Search for the cell housing the specified text and yield its [x, y] center coordinate. 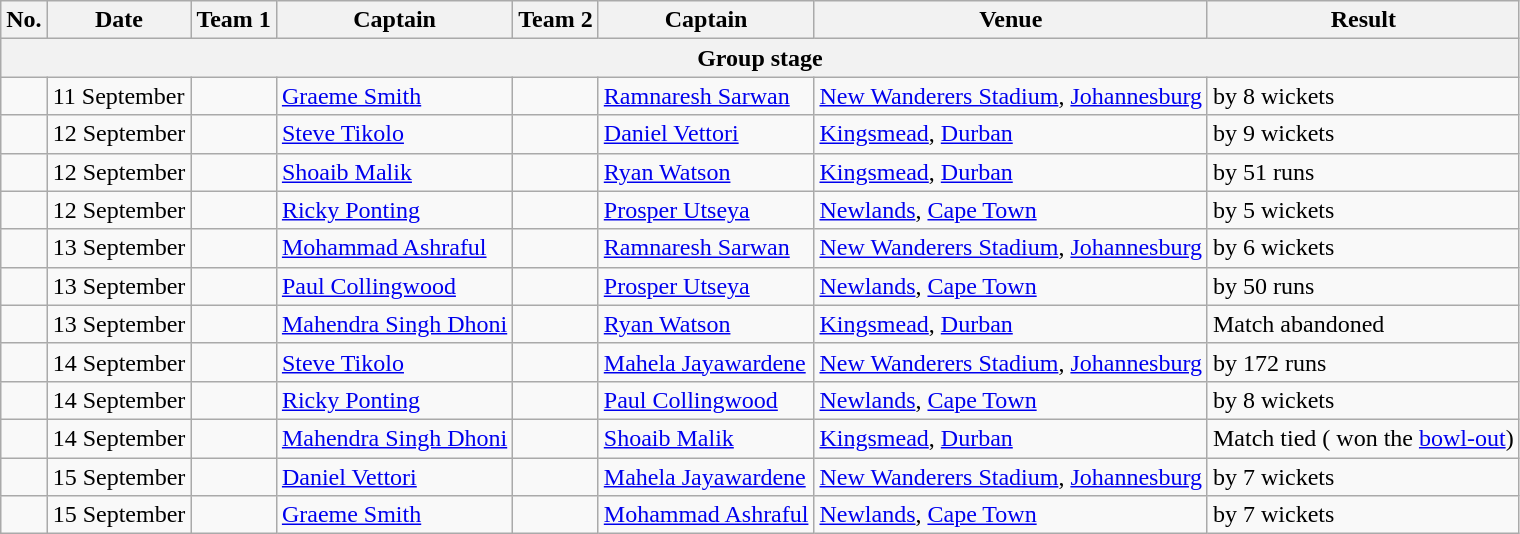
No. [24, 20]
by 5 wickets [1363, 210]
by 51 runs [1363, 172]
Team 1 [234, 20]
Match tied ( won the bowl-out) [1363, 438]
by 9 wickets [1363, 134]
Venue [1011, 20]
Match abandoned [1363, 324]
by 6 wickets [1363, 248]
Team 2 [556, 20]
by 50 runs [1363, 286]
by 172 runs [1363, 362]
Group stage [760, 58]
11 September [119, 96]
Result [1363, 20]
Date [119, 20]
